Extract the [X, Y] coordinate from the center of the cell holding the provided text.  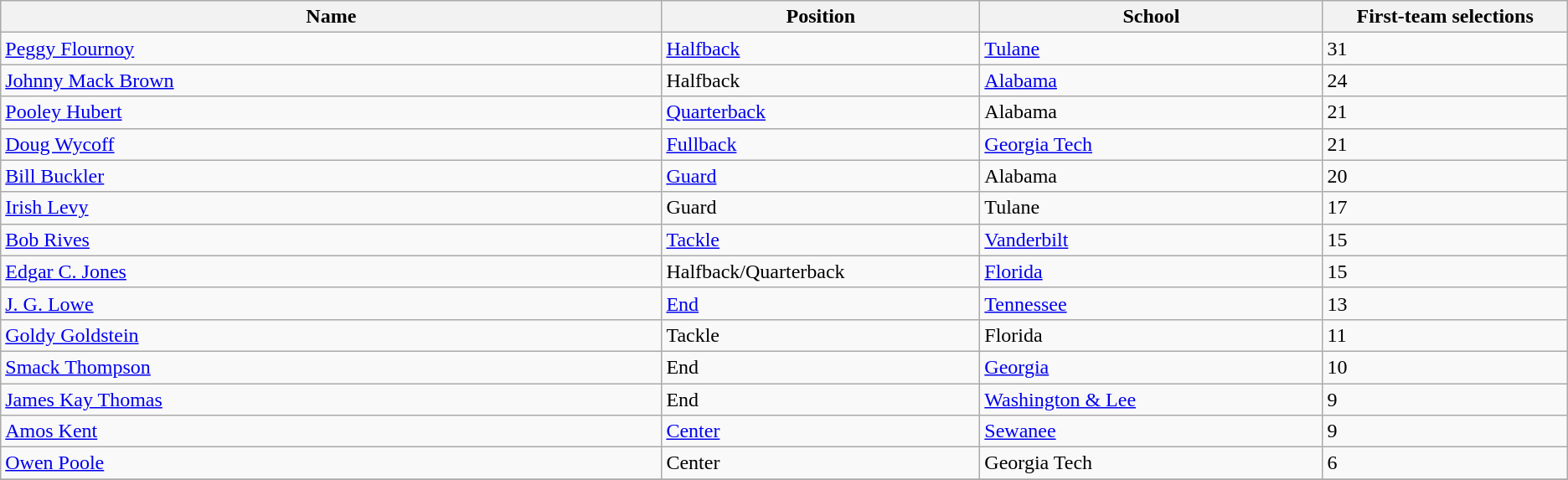
James Kay Thomas [332, 400]
Tennessee [1151, 303]
Pooley Hubert [332, 112]
Fullback [821, 144]
First-team selections [1445, 17]
School [1151, 17]
Smack Thompson [332, 367]
Sewanee [1151, 431]
10 [1445, 367]
Irish Levy [332, 208]
Doug Wycoff [332, 144]
Halfback/Quarterback [821, 271]
Peggy Flournoy [332, 49]
24 [1445, 80]
Bob Rives [332, 240]
Name [332, 17]
J. G. Lowe [332, 303]
Edgar C. Jones [332, 271]
Vanderbilt [1151, 240]
13 [1445, 303]
Owen Poole [332, 463]
17 [1445, 208]
Georgia [1151, 367]
11 [1445, 335]
Washington & Lee [1151, 400]
Quarterback [821, 112]
31 [1445, 49]
Bill Buckler [332, 176]
Goldy Goldstein [332, 335]
Amos Kent [332, 431]
6 [1445, 463]
Johnny Mack Brown [332, 80]
20 [1445, 176]
Position [821, 17]
